Identify which cell holds the provided text, then report its [X, Y] central coordinate. 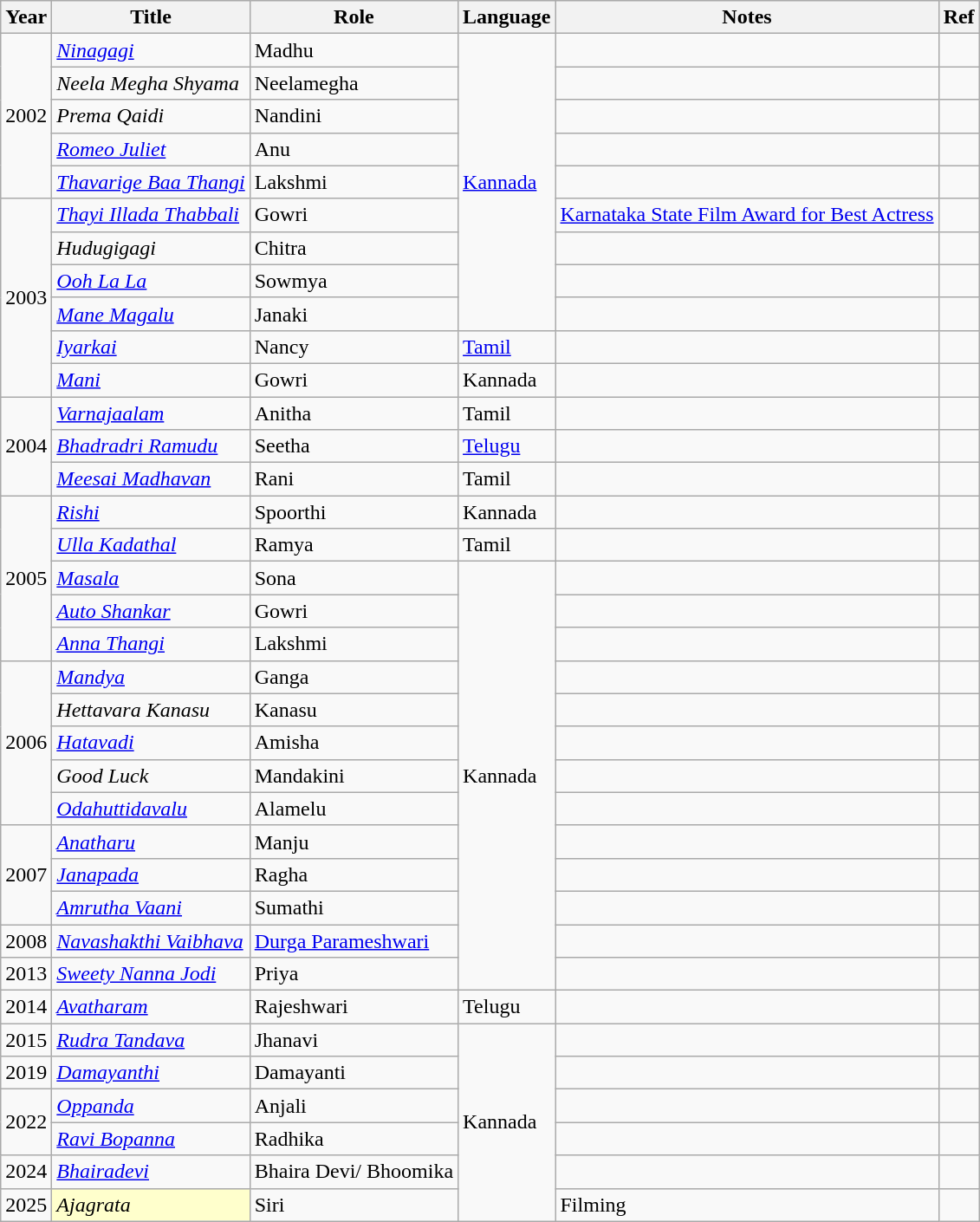
Nandini [354, 116]
Sumathi [354, 907]
Ganga [354, 677]
2014 [26, 1007]
Madhu [354, 50]
2002 [26, 116]
Janapada [151, 874]
Navashakthi Vaibhava [151, 940]
Siri [354, 1205]
Durga Parameshwari [354, 940]
2013 [26, 974]
Anatharu [151, 842]
Seetha [354, 446]
Auto Shankar [151, 611]
Language [507, 17]
Odahuttidavalu [151, 809]
Bhadradri Ramudu [151, 446]
2006 [26, 743]
Sweety Nanna Jodi [151, 974]
Anitha [354, 413]
Janaki [354, 314]
2019 [26, 1073]
2015 [26, 1040]
2024 [26, 1172]
Ooh La La [151, 281]
Ulla Kadathal [151, 545]
Good Luck [151, 776]
2022 [26, 1122]
Year [26, 17]
2008 [26, 940]
2007 [26, 874]
Masala [151, 578]
Ragha [354, 874]
Jhanavi [354, 1040]
Ajagrata [151, 1205]
Spoorthi [354, 512]
Neela Megha Shyama [151, 83]
Filming [747, 1205]
Ninagagi [151, 50]
Mane Magalu [151, 314]
Thavarige Baa Thangi [151, 182]
Ravi Bopanna [151, 1139]
Sowmya [354, 281]
Neelamegha [354, 83]
Mani [151, 380]
Manju [354, 842]
Chitra [354, 248]
Avatharam [151, 1007]
Radhika [354, 1139]
Mandya [151, 677]
Sona [354, 578]
Notes [747, 17]
Ramya [354, 545]
Iyarkai [151, 347]
Anna Thangi [151, 644]
2025 [26, 1205]
Bhaira Devi/ Bhoomika [354, 1172]
Title [151, 17]
Rishi [151, 512]
Damayanthi [151, 1073]
Karnataka State Film Award for Best Actress [747, 215]
Meesai Madhavan [151, 479]
Mandakini [354, 776]
Amrutha Vaani [151, 907]
Anjali [354, 1106]
Oppanda [151, 1106]
Thayi Illada Thabbali [151, 215]
Alamelu [354, 809]
Varnajaalam [151, 413]
Priya [354, 974]
Kanasu [354, 710]
2003 [26, 297]
Romeo Juliet [151, 149]
Hettavara Kanasu [151, 710]
Rajeshwari [354, 1007]
Rudra Tandava [151, 1040]
Anu [354, 149]
Nancy [354, 347]
Amisha [354, 743]
Role [354, 17]
Damayanti [354, 1073]
Hatavadi [151, 743]
Bhairadevi [151, 1172]
Prema Qaidi [151, 116]
2005 [26, 578]
Ref [958, 17]
Hudugigagi [151, 248]
Rani [354, 479]
2004 [26, 446]
